Pinpoint the cell where the given text exists, returning its [X, Y] midpoint coordinate. 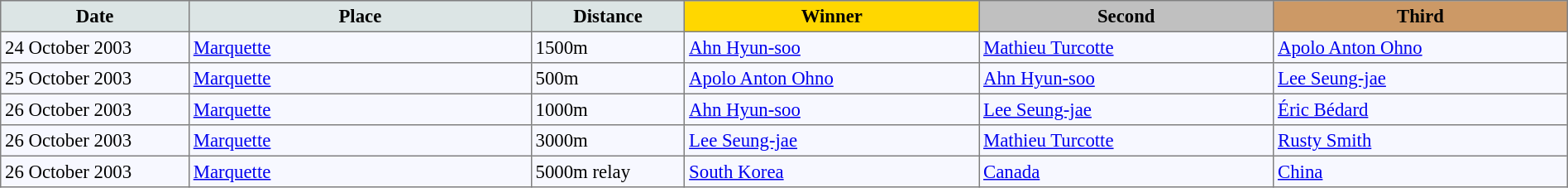
500m [608, 79]
Date [95, 17]
Distance [608, 17]
Rusty Smith [1421, 141]
5000m relay [608, 171]
Éric Bédard [1421, 109]
1000m [608, 109]
Third [1421, 17]
Place [360, 17]
3000m [608, 141]
Canada [1126, 171]
South Korea [832, 171]
25 October 2003 [95, 79]
1500m [608, 47]
24 October 2003 [95, 47]
Winner [832, 17]
China [1421, 171]
Second [1126, 17]
